Find where the given text appears and provide that cell's center as (X, Y) coordinate. 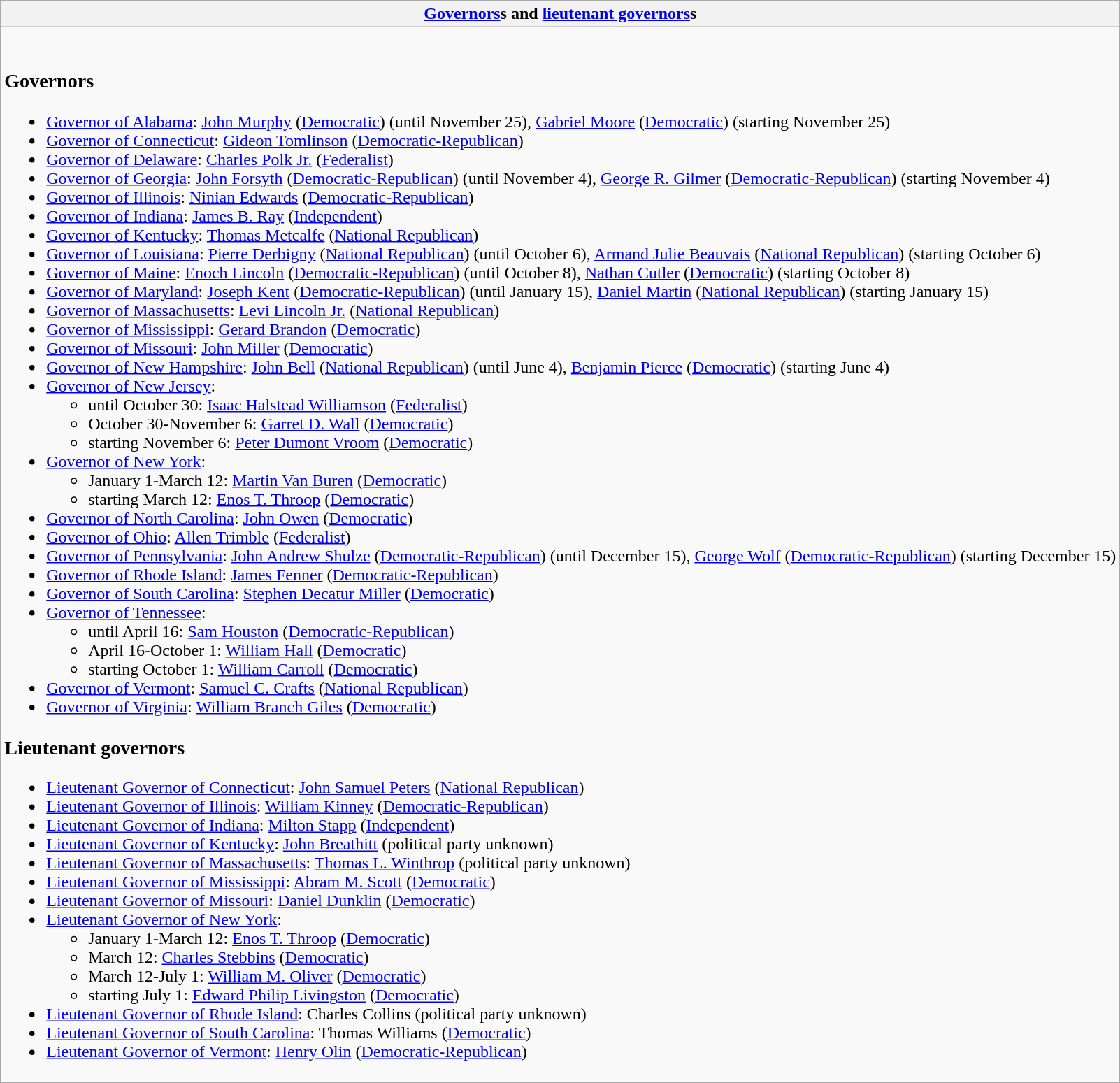
Governorss and lieutenant governorss (561, 14)
